Locate the cell with the specified text and output its [x, y] center coordinate. 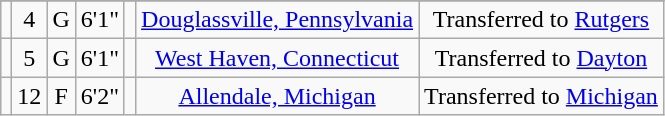
5 [30, 58]
Allendale, Michigan [278, 96]
Transferred to Michigan [542, 96]
Douglassville, Pennsylvania [278, 20]
F [61, 96]
Transferred to Rutgers [542, 20]
6'2" [100, 96]
12 [30, 96]
Transferred to Dayton [542, 58]
4 [30, 20]
West Haven, Connecticut [278, 58]
